Detect which cell encompasses the target text, then output its [x, y] center coordinate. 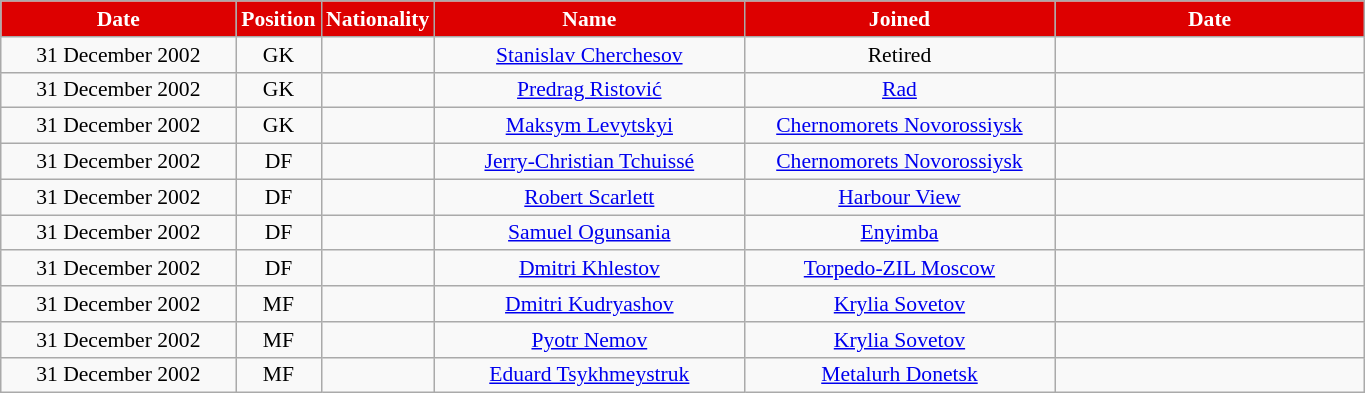
Dmitri Kudryashov [589, 304]
Eduard Tsykhmeystruk [589, 375]
Nationality [378, 19]
Name [589, 19]
Harbour View [899, 197]
Predrag Ristović [589, 90]
Maksym Levytskyi [589, 126]
Samuel Ogunsania [589, 233]
Torpedo-ZIL Moscow [899, 269]
Position [278, 19]
Rad [899, 90]
Robert Scarlett [589, 197]
Jerry-Christian Tchuissé [589, 162]
Dmitri Khlestov [589, 269]
Enyimba [899, 233]
Metalurh Donetsk [899, 375]
Retired [899, 55]
Stanislav Cherchesov [589, 55]
Pyotr Nemov [589, 340]
Joined [899, 19]
